Search for the cell housing the specified text and yield its [x, y] center coordinate. 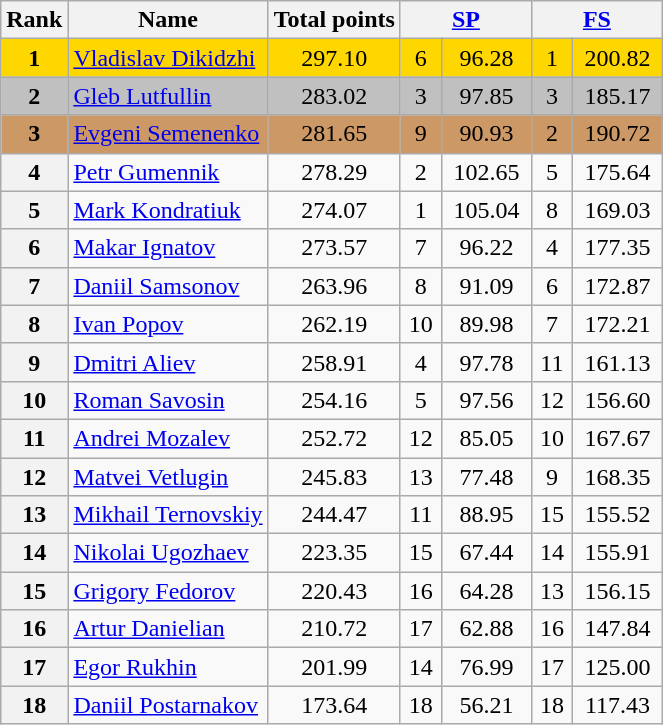
SP [466, 20]
Mikhail Ternovskiy [168, 515]
210.72 [334, 629]
161.13 [617, 362]
201.99 [334, 667]
Ivan Popov [168, 324]
89.98 [486, 324]
Roman Savosin [168, 400]
156.15 [617, 591]
177.35 [617, 248]
200.82 [617, 58]
125.00 [617, 667]
105.04 [486, 210]
102.65 [486, 172]
Petr Gumennik [168, 172]
155.91 [617, 553]
185.17 [617, 96]
97.85 [486, 96]
169.03 [617, 210]
254.16 [334, 400]
172.87 [617, 286]
220.43 [334, 591]
Rank [34, 20]
56.21 [486, 705]
91.09 [486, 286]
Vladislav Dikidzhi [168, 58]
97.78 [486, 362]
168.35 [617, 477]
Artur Danielian [168, 629]
Daniil Postarnakov [168, 705]
88.95 [486, 515]
77.48 [486, 477]
Nikolai Ugozhaev [168, 553]
278.29 [334, 172]
167.67 [617, 438]
Total points [334, 20]
Mark Kondratiuk [168, 210]
262.19 [334, 324]
85.05 [486, 438]
62.88 [486, 629]
76.99 [486, 667]
Matvei Vetlugin [168, 477]
245.83 [334, 477]
156.60 [617, 400]
96.28 [486, 58]
274.07 [334, 210]
67.44 [486, 553]
155.52 [617, 515]
64.28 [486, 591]
283.02 [334, 96]
190.72 [617, 134]
97.56 [486, 400]
223.35 [334, 553]
147.84 [617, 629]
Gleb Lutfullin [168, 96]
117.43 [617, 705]
172.21 [617, 324]
Daniil Samsonov [168, 286]
258.91 [334, 362]
Evgeni Semenenko [168, 134]
Egor Rukhin [168, 667]
244.47 [334, 515]
175.64 [617, 172]
252.72 [334, 438]
273.57 [334, 248]
173.64 [334, 705]
281.65 [334, 134]
Dmitri Aliev [168, 362]
FS [596, 20]
90.93 [486, 134]
297.10 [334, 58]
Grigory Fedorov [168, 591]
Name [168, 20]
Andrei Mozalev [168, 438]
263.96 [334, 286]
96.22 [486, 248]
Makar Ignatov [168, 248]
